Identify which cell holds the provided text, then report its (x, y) central coordinate. 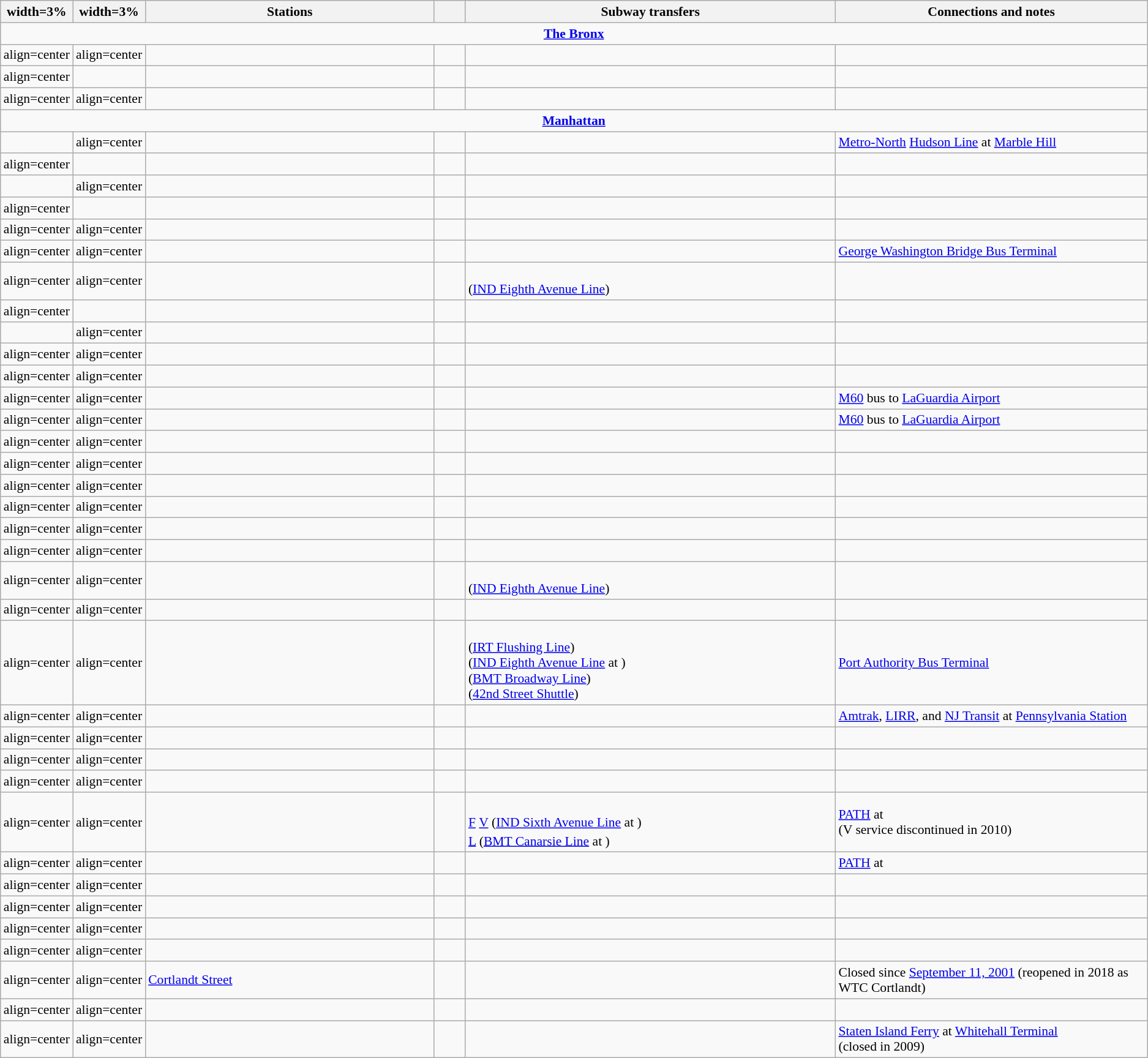
Stations (290, 12)
PATH at (992, 863)
Manhattan (574, 121)
Staten Island Ferry at Whitehall Terminal(closed in 2009) (992, 1040)
Cortlandt Street (290, 980)
Subway transfers (650, 12)
Metro-North Hudson Line at Marble Hill (992, 143)
PATH at (V service discontinued in 2010) (992, 822)
Closed since September 11, 2001 (reopened in 2018 as WTC Cortlandt) (992, 980)
Port Authority Bus Terminal (992, 663)
George Washington Bridge Bus Terminal (992, 252)
F V (IND Sixth Avenue Line at )L (BMT Canarsie Line at ) (650, 822)
The Bronx (574, 34)
Connections and notes (992, 12)
Amtrak, LIRR, and NJ Transit at Pennsylvania Station (992, 716)
(IRT Flushing Line) (IND Eighth Avenue Line at ) (BMT Broadway Line) (42nd Street Shuttle) (650, 663)
